Find where the given text appears and provide that cell's center as [x, y] coordinate. 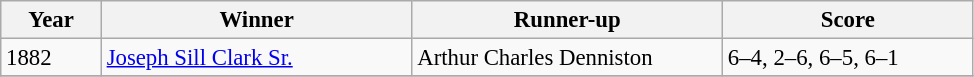
Runner-up [568, 20]
1882 [52, 58]
Score [848, 20]
Winner [256, 20]
Arthur Charles Denniston [568, 58]
6–4, 2–6, 6–5, 6–1 [848, 58]
Year [52, 20]
Joseph Sill Clark Sr. [256, 58]
